Provide the [X, Y] coordinate of the cell's center where the given text is located.  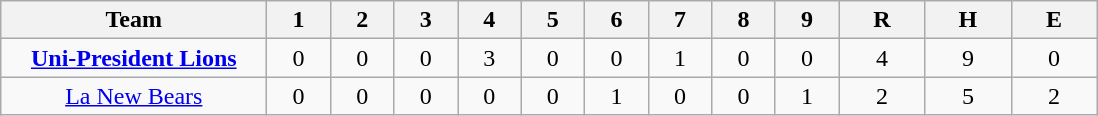
R [882, 20]
6 [617, 20]
Uni-President Lions [134, 58]
Team [134, 20]
H [968, 20]
E [1054, 20]
7 [680, 20]
8 [744, 20]
La New Bears [134, 96]
